Pinpoint the cell where the given text exists, returning its [X, Y] midpoint coordinate. 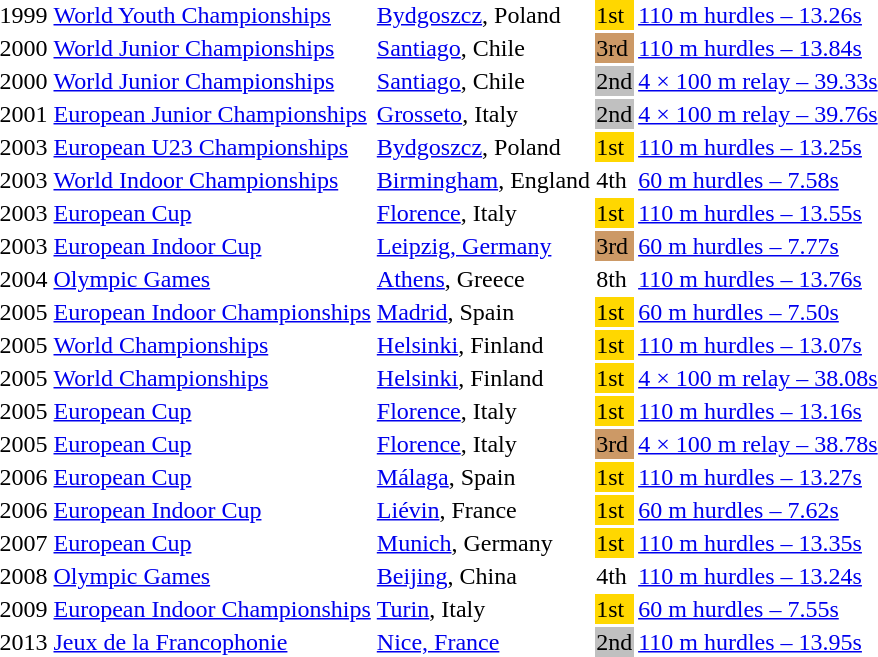
Liévin, France [483, 510]
Munich, Germany [483, 543]
Nice, France [483, 642]
European U23 Championships [212, 147]
Athens, Greece [483, 279]
Turin, Italy [483, 609]
Grosseto, Italy [483, 114]
Madrid, Spain [483, 312]
8th [614, 279]
Málaga, Spain [483, 477]
European Junior Championships [212, 114]
Beijing, China [483, 576]
World Youth Championships [212, 15]
World Indoor Championships [212, 180]
Birmingham, England [483, 180]
Jeux de la Francophonie [212, 642]
Leipzig, Germany [483, 246]
